Output the [X, Y] coordinate of the center of the cell containing the given text.  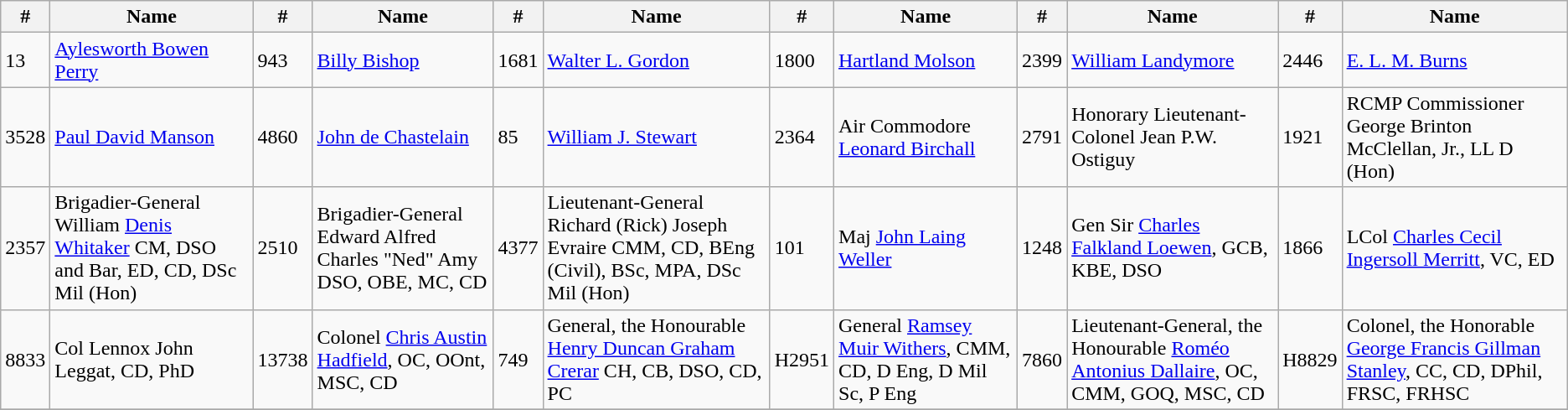
RCMP Commissioner George Brinton McClellan, Jr., LL D (Hon) [1454, 138]
Col Lennox John Leggat, CD, PhD [152, 359]
Colonel, the Honorable George Francis Gillman Stanley, CC, CD, DPhil, FRSC, FRHSC [1454, 359]
1800 [802, 60]
Air Commodore Leonard Birchall [926, 138]
H2951 [802, 359]
General Ramsey Muir Withers, CMM, CD, D Eng, D Mil Sc, P Eng [926, 359]
85 [518, 138]
101 [802, 248]
Brigadier-General William Denis Whitaker CM, DSO and Bar, ED, CD, DSc Mil (Hon) [152, 248]
1681 [518, 60]
Lieutenant-General, the Honourable Roméo Antonius Dallaire, OC, CMM, GOQ, MSC, CD [1173, 359]
2446 [1310, 60]
E. L. M. Burns [1454, 60]
Honorary Lieutenant-Colonel Jean P.W. Ostiguy [1173, 138]
943 [283, 60]
3528 [25, 138]
H8829 [1310, 359]
13738 [283, 359]
4377 [518, 248]
7860 [1042, 359]
Walter L. Gordon [657, 60]
Colonel Chris Austin Hadfield, OC, OOnt, MSC, CD [403, 359]
Brigadier-General Edward Alfred Charles "Ned" Amy DSO, OBE, MC, CD [403, 248]
John de Chastelain [403, 138]
General, the Honourable Henry Duncan Graham Crerar CH, CB, DSO, CD, PC [657, 359]
2791 [1042, 138]
749 [518, 359]
Lieutenant-General Richard (Rick) Joseph Evraire CMM, CD, BEng (Civil), BSc, MPA, DSc Mil (Hon) [657, 248]
Paul David Manson [152, 138]
William J. Stewart [657, 138]
LCol Charles Cecil Ingersoll Merritt, VC, ED [1454, 248]
Gen Sir Charles Falkland Loewen, GCB, KBE, DSO [1173, 248]
2399 [1042, 60]
2510 [283, 248]
Maj John Laing Weller [926, 248]
2364 [802, 138]
1921 [1310, 138]
Billy Bishop [403, 60]
4860 [283, 138]
Aylesworth Bowen Perry [152, 60]
Hartland Molson [926, 60]
William Landymore [1173, 60]
13 [25, 60]
2357 [25, 248]
1866 [1310, 248]
1248 [1042, 248]
8833 [25, 359]
